Locate the cell with the specified text and output its (x, y) center coordinate. 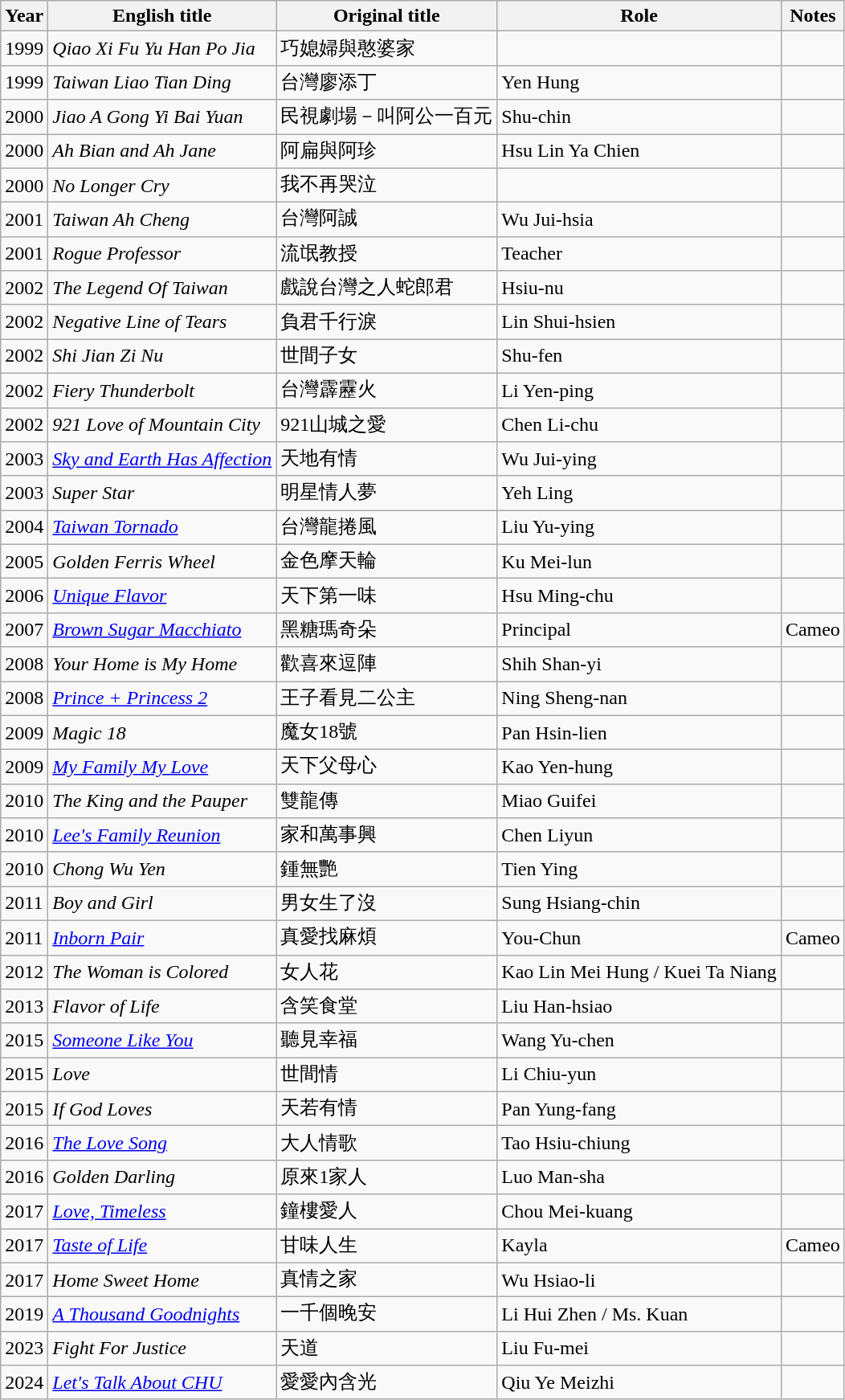
天下父母心 (387, 767)
2019 (24, 1315)
Wu Jui-ying (639, 460)
921山城之愛 (387, 424)
2007 (24, 630)
Kao Lin Mei Hung / Kuei Ta Niang (639, 972)
Year (24, 16)
Li Chiu-yun (639, 1075)
Inborn Pair (162, 937)
Home Sweet Home (162, 1279)
Prince + Princess 2 (162, 699)
2013 (24, 1006)
Chou Mei-kuang (639, 1212)
雙龍傳 (387, 800)
Chen Li-chu (639, 424)
Luo Man-sha (639, 1177)
Ku Mei-lun (639, 561)
阿扁與阿珍 (387, 151)
2012 (24, 972)
Negative Line of Tears (162, 321)
魔女18號 (387, 733)
Fight For Justice (162, 1349)
Teacher (639, 254)
Notes (813, 16)
Yeh Ling (639, 493)
黑糖瑪奇朵 (387, 630)
天若有情 (387, 1109)
戲說台灣之人蛇郎君 (387, 288)
Ning Sheng-nan (639, 699)
世間情 (387, 1075)
Someone Like You (162, 1040)
歡喜來逗陣 (387, 664)
女人花 (387, 972)
愛愛內含光 (387, 1382)
真情之家 (387, 1279)
Wu Jui-hsia (639, 220)
Qiao Xi Fu Yu Han Po Jia (162, 48)
明星情人夢 (387, 493)
民視劇場－叫阿公一百元 (387, 117)
Original title (387, 16)
Golden Darling (162, 1177)
負君千行淚 (387, 321)
Sung Hsiang-chin (639, 903)
The Legend Of Taiwan (162, 288)
Your Home is My Home (162, 664)
Wang Yu-chen (639, 1040)
Li Yen-ping (639, 391)
台灣廖添丁 (387, 82)
Qiu Ye Meizhi (639, 1382)
2005 (24, 561)
The Love Song (162, 1143)
Jiao A Gong Yi Bai Yuan (162, 117)
天下第一味 (387, 596)
金色摩天輪 (387, 561)
My Family My Love (162, 767)
921 Love of Mountain City (162, 424)
You-Chun (639, 937)
天道 (387, 1349)
Hsu Ming-chu (639, 596)
巧媳婦與憨婆家 (387, 48)
Yen Hung (639, 82)
流氓教授 (387, 254)
Shu-chin (639, 117)
Boy and Girl (162, 903)
Pan Hsin-lien (639, 733)
Taste of Life (162, 1246)
Hsu Lin Ya Chien (639, 151)
English title (162, 16)
真愛找麻煩 (387, 937)
原來1家人 (387, 1177)
A Thousand Goodnights (162, 1315)
Taiwan Liao Tian Ding (162, 82)
Let's Talk About CHU (162, 1382)
Kao Yen-hung (639, 767)
王子看見二公主 (387, 699)
Hsiu-nu (639, 288)
Wu Hsiao-li (639, 1279)
Miao Guifei (639, 800)
Pan Yung-fang (639, 1109)
No Longer Cry (162, 185)
Chong Wu Yen (162, 870)
2006 (24, 596)
台灣霹靂火 (387, 391)
Lin Shui-hsien (639, 321)
Liu Han-hsiao (639, 1006)
2024 (24, 1382)
Super Star (162, 493)
鐘樓愛人 (387, 1212)
Sky and Earth Has Affection (162, 460)
Shi Jian Zi Nu (162, 357)
Brown Sugar Macchiato (162, 630)
Liu Fu-mei (639, 1349)
台灣阿誠 (387, 220)
2004 (24, 527)
Unique Flavor (162, 596)
Liu Yu-ying (639, 527)
Li Hui Zhen / Ms. Kuan (639, 1315)
聽見幸福 (387, 1040)
男女生了沒 (387, 903)
Golden Ferris Wheel (162, 561)
2023 (24, 1349)
Fiery Thunderbolt (162, 391)
Tao Hsiu-chiung (639, 1143)
Lee's Family Reunion (162, 836)
Taiwan Ah Cheng (162, 220)
Principal (639, 630)
甘味人生 (387, 1246)
我不再哭泣 (387, 185)
Tien Ying (639, 870)
If God Loves (162, 1109)
The King and the Pauper (162, 800)
Rogue Professor (162, 254)
世間子女 (387, 357)
鍾無艷 (387, 870)
The Woman is Colored (162, 972)
Chen Liyun (639, 836)
Magic 18 (162, 733)
家和萬事興 (387, 836)
Love, Timeless (162, 1212)
大人情歌 (387, 1143)
Ah Bian and Ah Jane (162, 151)
Flavor of Life (162, 1006)
Kayla (639, 1246)
一千個晚安 (387, 1315)
Shih Shan-yi (639, 664)
天地有情 (387, 460)
Taiwan Tornado (162, 527)
台灣龍捲風 (387, 527)
Love (162, 1075)
Role (639, 16)
Shu-fen (639, 357)
含笑食堂 (387, 1006)
